Extract the (X, Y) coordinate from the center of the cell holding the provided text.  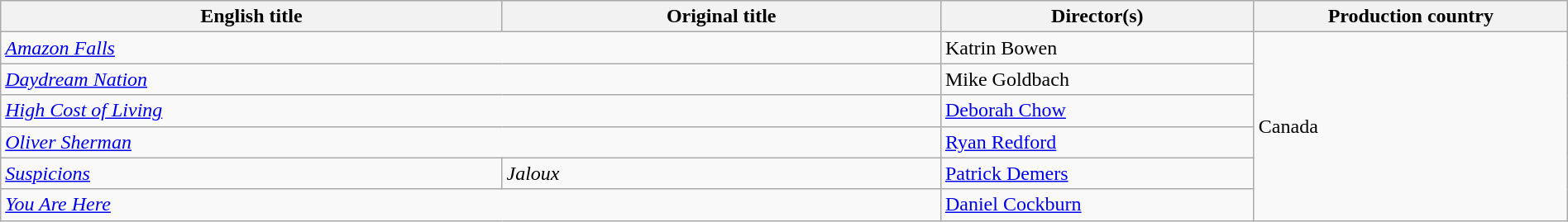
Jaloux (721, 173)
Patrick Demers (1097, 173)
You Are Here (471, 205)
Ryan Redford (1097, 142)
English title (251, 17)
Suspicions (251, 173)
Daniel Cockburn (1097, 205)
Daydream Nation (471, 79)
Deborah Chow (1097, 111)
High Cost of Living (471, 111)
Production country (1411, 17)
Mike Goldbach (1097, 79)
Canada (1411, 126)
Katrin Bowen (1097, 48)
Director(s) (1097, 17)
Original title (721, 17)
Amazon Falls (471, 48)
Oliver Sherman (471, 142)
